Return (X, Y) of the center of cell containing provided text 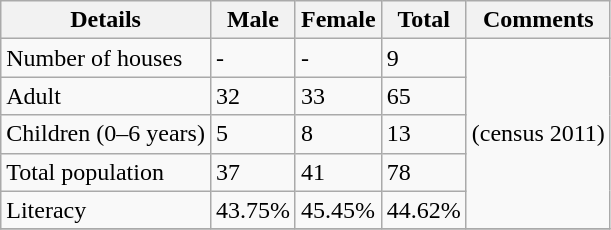
Adult (106, 96)
78 (424, 172)
Comments (538, 20)
Number of houses (106, 58)
9 (424, 58)
13 (424, 134)
Total population (106, 172)
Children (0–6 years) (106, 134)
33 (338, 96)
45.45% (338, 210)
Total (424, 20)
44.62% (424, 210)
Female (338, 20)
41 (338, 172)
(census 2011) (538, 134)
Details (106, 20)
43.75% (252, 210)
5 (252, 134)
65 (424, 96)
Literacy (106, 210)
Male (252, 20)
8 (338, 134)
32 (252, 96)
37 (252, 172)
